Return the (X, Y) coordinate for the center point of the cell that contains the specified text.  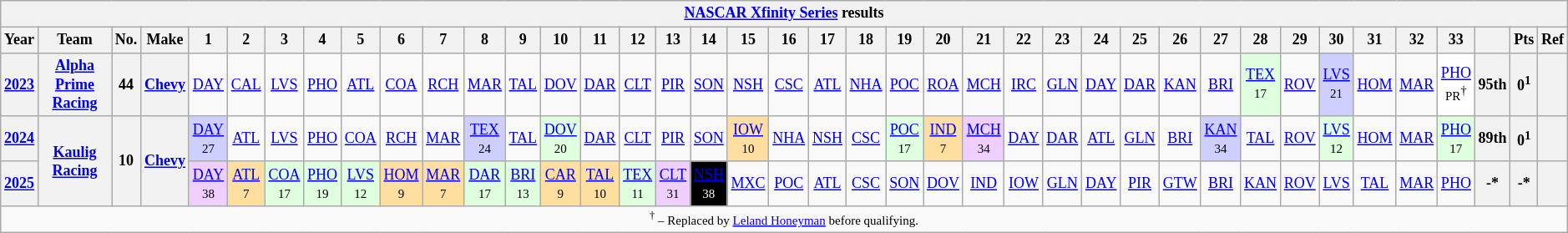
14 (708, 40)
26 (1180, 40)
POC17 (905, 139)
33 (1456, 40)
2025 (20, 184)
IND7 (943, 139)
32 (1417, 40)
27 (1221, 40)
TAL10 (599, 184)
16 (789, 40)
GTW (1180, 184)
NSH38 (708, 184)
4 (322, 40)
MAR7 (443, 184)
BRI13 (523, 184)
PHOPR† (1456, 84)
2023 (20, 84)
MCH (984, 84)
Team (74, 40)
31 (1374, 40)
Ref (1553, 40)
DAR17 (485, 184)
44 (127, 84)
DOV20 (560, 139)
24 (1101, 40)
95th (1493, 84)
29 (1299, 40)
MXC (748, 184)
No. (127, 40)
22 (1024, 40)
15 (748, 40)
ATL7 (245, 184)
NASCAR Xfinity Series results (784, 13)
21 (984, 40)
28 (1261, 40)
8 (485, 40)
5 (361, 40)
LVS21 (1336, 84)
IRC (1024, 84)
23 (1062, 40)
30 (1336, 40)
20 (943, 40)
CAL (245, 84)
19 (905, 40)
Year (20, 40)
IOW10 (748, 139)
TEX11 (638, 184)
TEX17 (1261, 84)
DAY27 (208, 139)
Alpha Prime Racing (74, 84)
Pts (1525, 40)
IOW (1024, 184)
DAY38 (208, 184)
9 (523, 40)
MCH34 (984, 139)
Kaulig Racing (74, 160)
2 (245, 40)
PHO19 (322, 184)
Make (165, 40)
PHO17 (1456, 139)
† – Replaced by Leland Honeyman before qualifying. (784, 220)
TEX24 (485, 139)
1 (208, 40)
HOM9 (401, 184)
COA17 (284, 184)
17 (828, 40)
KAN34 (1221, 139)
11 (599, 40)
7 (443, 40)
CAR9 (560, 184)
13 (673, 40)
6 (401, 40)
ROA (943, 84)
2024 (20, 139)
89th (1493, 139)
12 (638, 40)
3 (284, 40)
25 (1141, 40)
18 (866, 40)
CLT31 (673, 184)
IND (984, 184)
